Find where the given text appears and provide that cell's center as (x, y) coordinate. 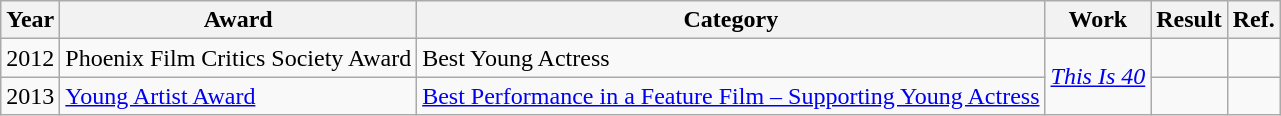
Category (731, 20)
Work (1098, 20)
Ref. (1254, 20)
Best Young Actress (731, 58)
2013 (30, 96)
Young Artist Award (238, 96)
2012 (30, 58)
Year (30, 20)
Best Performance in a Feature Film – Supporting Young Actress (731, 96)
Phoenix Film Critics Society Award (238, 58)
This Is 40 (1098, 77)
Result (1189, 20)
Award (238, 20)
